Identify which cell holds the provided text, then report its [x, y] central coordinate. 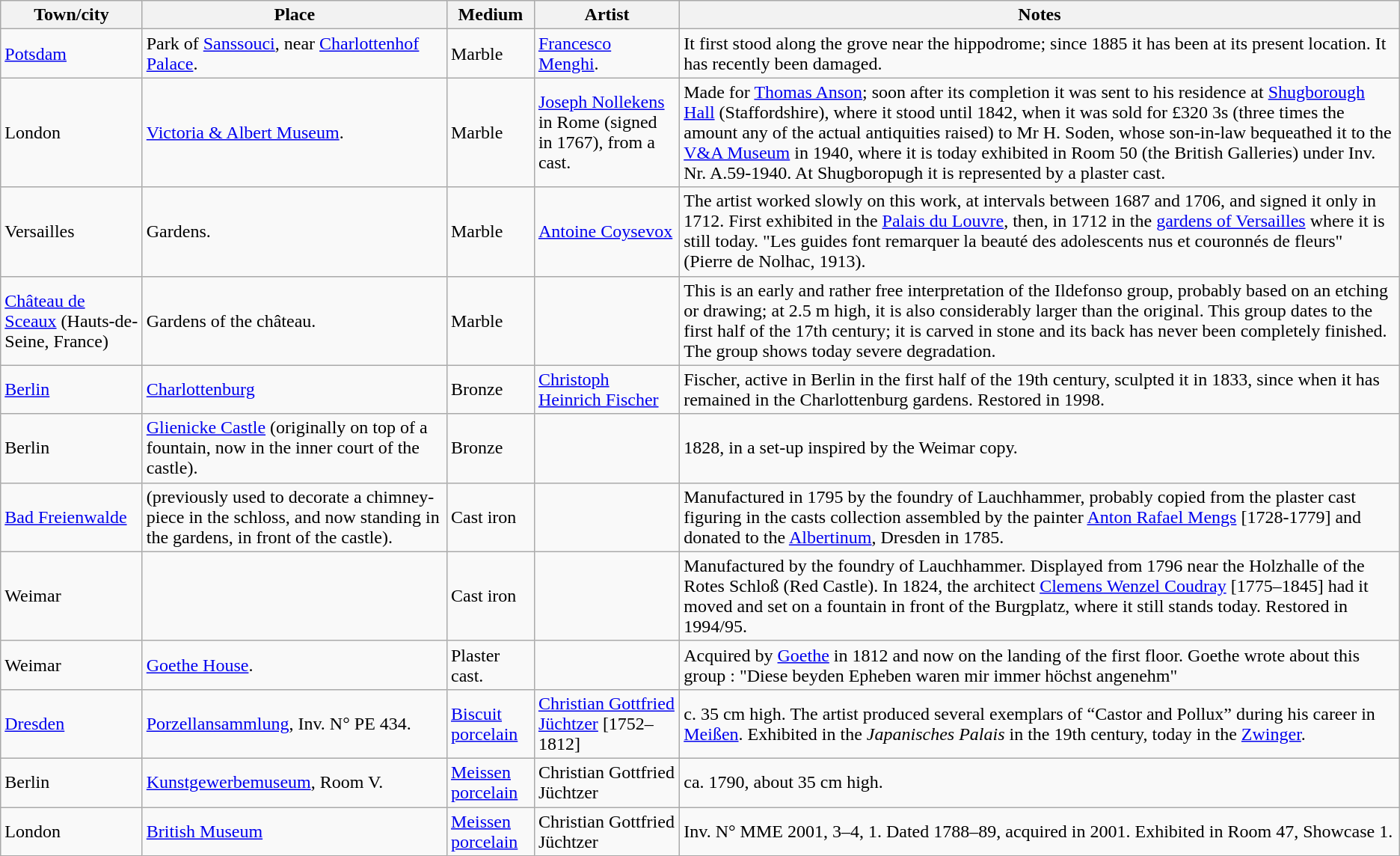
Artist [607, 15]
Gardens. [295, 232]
Glienicke Castle (originally on top of a fountain, now in the inner court of the castle). [295, 448]
Goethe House. [295, 664]
Château de Sceaux (Hauts-de-Seine, France) [72, 320]
Francesco Menghi. [607, 54]
Plaster cast. [491, 664]
ca. 1790, about 35 cm high. [1040, 783]
Place [295, 15]
Christoph Heinrich Fischer [607, 389]
Town/city [72, 15]
Medium [491, 15]
Versailles [72, 232]
It first stood along the grove near the hippodrome; since 1885 it has been at its present location. It has recently been damaged. [1040, 54]
Christian Gottfried Jüchtzer [1752–1812] [607, 724]
Gardens of the château. [295, 320]
Kunstgewerbemuseum, Room V. [295, 783]
British Museum [295, 831]
Inv. N° MME 2001, 3–4, 1. Dated 1788–89, acquired in 2001. Exhibited in Room 47, Showcase 1. [1040, 831]
Potsdam [72, 54]
Porzellansammlung, Inv. N° PE 434. [295, 724]
Dresden [72, 724]
Notes [1040, 15]
Joseph Nollekens in Rome (signed in 1767), from a cast. [607, 132]
Charlottenburg [295, 389]
1828, in a set-up inspired by the Weimar copy. [1040, 448]
Bad Freienwalde [72, 517]
Antoine Coysevox [607, 232]
Victoria & Albert Museum. [295, 132]
Biscuit porcelain [491, 724]
(previously used to decorate a chimney-piece in the schloss, and now standing in the gardens, in front of the castle). [295, 517]
Park of Sanssouci, near Charlottenhof Palace. [295, 54]
